Detect which cell encompasses the target text, then output its [X, Y] center coordinate. 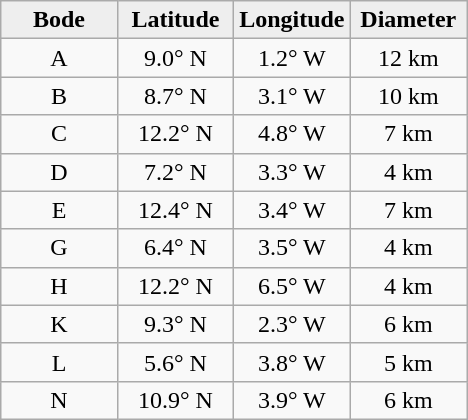
12.4° N [175, 210]
L [59, 362]
2.3° W [292, 324]
12 km [408, 58]
3.8° W [292, 362]
Latitude [175, 20]
3.3° W [292, 172]
7.2° N [175, 172]
9.3° N [175, 324]
D [59, 172]
G [59, 248]
E [59, 210]
10 km [408, 96]
H [59, 286]
Bode [59, 20]
5 km [408, 362]
Longitude [292, 20]
3.1° W [292, 96]
3.5° W [292, 248]
8.7° N [175, 96]
9.0° N [175, 58]
4.8° W [292, 134]
3.9° W [292, 400]
6.4° N [175, 248]
N [59, 400]
B [59, 96]
3.4° W [292, 210]
5.6° N [175, 362]
10.9° N [175, 400]
K [59, 324]
1.2° W [292, 58]
Diameter [408, 20]
A [59, 58]
6.5° W [292, 286]
C [59, 134]
